Identify which cell holds the provided text, then report its (x, y) central coordinate. 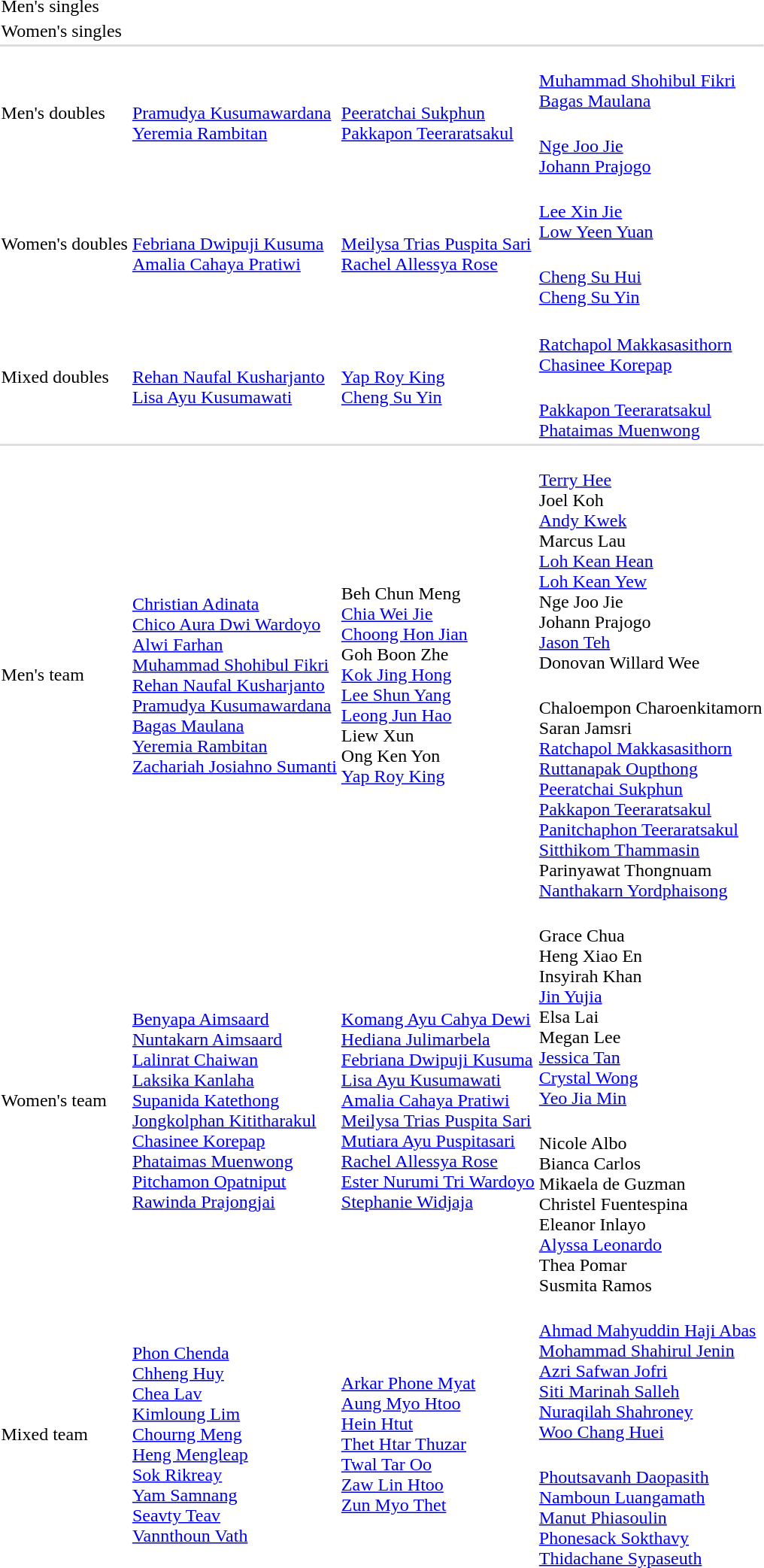
Peeratchai SukphunPakkapon Teeraratsakul (438, 113)
Women's doubles (65, 244)
Terry HeeJoel KohAndy KwekMarcus LauLoh Kean HeanLoh Kean YewNge Joo JieJohann PrajogoJason TehDonovan Willard Wee (650, 561)
Rehan Naufal KusharjantoLisa Ayu Kusumawati (235, 378)
Mixed doubles (65, 378)
Febriana Dwipuji KusumaAmalia Cahaya Pratiwi (235, 244)
Cheng Su HuiCheng Su Yin (650, 277)
Meilysa Trias Puspita SariRachel Allessya Rose (438, 244)
Women's singles (65, 31)
Ahmad Mahyuddin Haji AbasMohammad Shahirul JeninAzri Safwan JofriSiti Marinah SallehNuraqilah ShahroneyWoo Chang Huei (650, 1371)
Yap Roy KingCheng Su Yin (438, 378)
Nge Joo JieJohann Prajogo (650, 146)
Pramudya KusumawardanaYeremia Rambitan (235, 113)
Pakkapon TeeraratsakulPhataimas Muenwong (650, 410)
Men's team (65, 675)
Men's doubles (65, 113)
Lee Xin JieLow Yeen Yuan (650, 211)
Women's team (65, 1100)
Grace ChuaHeng Xiao EnInsyirah KhanJin YujiaElsa LaiMegan LeeJessica TanCrystal WongYeo Jia Min (650, 1006)
Muhammad Shohibul FikriBagas Maulana (650, 80)
Nicole AlboBianca CarlosMikaela de GuzmanChristel FuentespinaEleanor InlayoAlyssa LeonardoThea PomarSusmita Ramos (650, 1204)
Beh Chun MengChia Wei JieChoong Hon JianGoh Boon ZheKok Jing HongLee Shun YangLeong Jun HaoLiew XunOng Ken YonYap Roy King (438, 675)
Ratchapol MakkasasithornChasinee Korepap (650, 344)
